Capture the cell that displays the provided text and extract its [x, y] central coordinate. 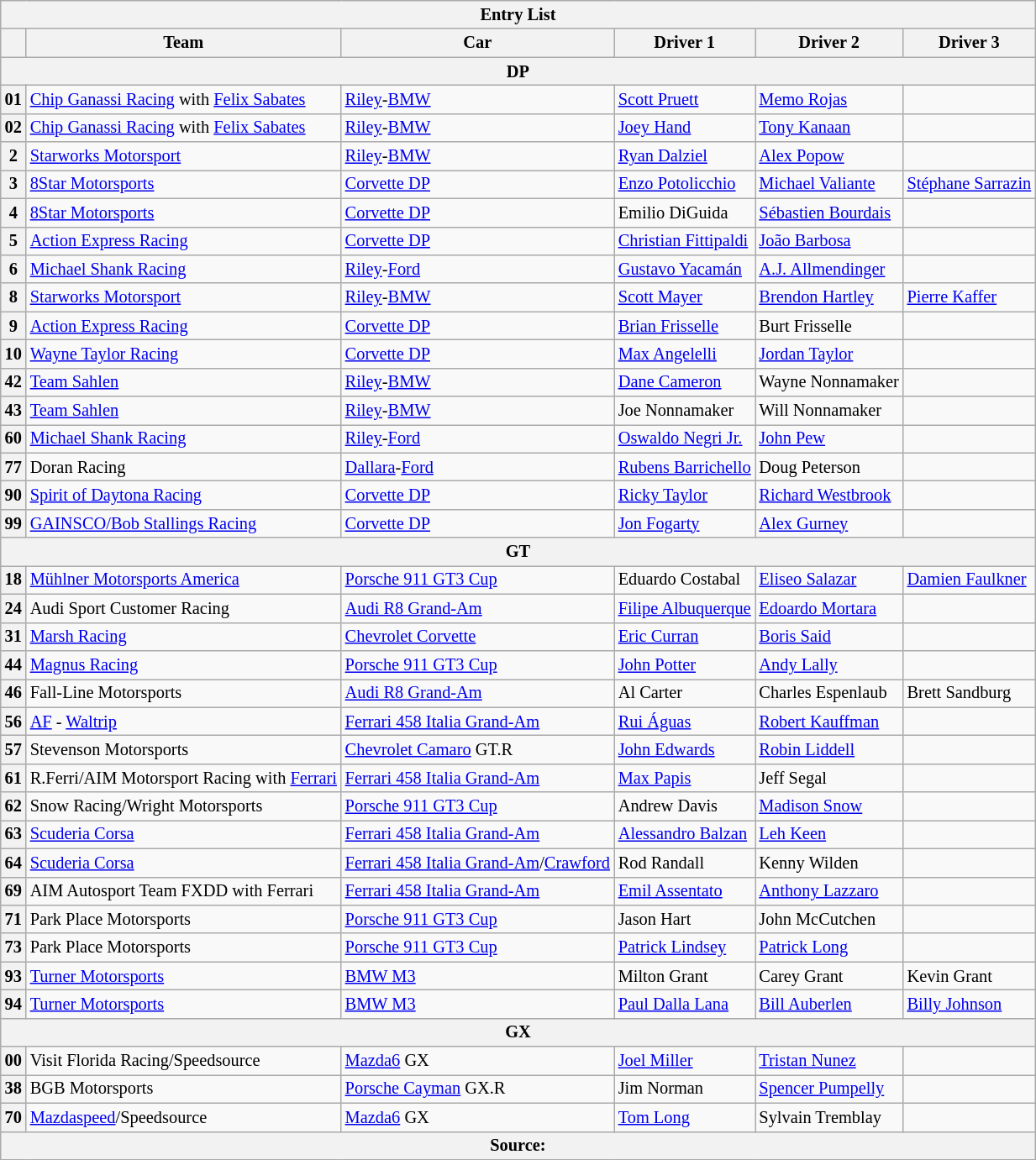
Enzo Potolicchio [685, 184]
Madison Snow [828, 806]
Wayne Taylor Racing [183, 354]
Patrick Long [828, 947]
Jim Norman [685, 1089]
AF - Waltrip [183, 722]
Dane Cameron [685, 382]
24 [13, 608]
93 [13, 976]
Will Nonnamaker [828, 411]
Al Carter [685, 693]
Robert Kauffman [828, 722]
Eliseo Salazar [828, 580]
Porsche Cayman GX.R [477, 1089]
Mühlner Motorsports America [183, 580]
John Edwards [685, 749]
Brendon Hartley [828, 297]
Gustavo Yacamán [685, 269]
99 [13, 523]
Burt Frisselle [828, 326]
Rubens Barrichello [685, 467]
Chevrolet Camaro GT.R [477, 749]
Robin Liddell [828, 749]
Spirit of Daytona Racing [183, 495]
Source: [518, 1146]
Joe Nonnamaker [685, 411]
Charles Espenlaub [828, 693]
01 [13, 99]
18 [13, 580]
Entry List [518, 14]
Tom Long [685, 1117]
Alex Popow [828, 156]
71 [13, 919]
Eduardo Costabal [685, 580]
94 [13, 1004]
42 [13, 382]
Michael Valiante [828, 184]
Audi Sport Customer Racing [183, 608]
Driver 1 [685, 43]
4 [13, 213]
Wayne Nonnamaker [828, 382]
Rui Águas [685, 722]
Ricky Taylor [685, 495]
2 [13, 156]
GX [518, 1032]
6 [13, 269]
Kevin Grant [970, 976]
90 [13, 495]
Max Angelelli [685, 354]
Rod Randall [685, 863]
Stéphane Sarrazin [970, 184]
Mazdaspeed/Speedsource [183, 1117]
Edoardo Mortara [828, 608]
Carey Grant [828, 976]
AIM Autosport Team FXDD with Ferrari [183, 891]
Snow Racing/Wright Motorsports [183, 806]
Visit Florida Racing/Speedsource [183, 1061]
GAINSCO/Bob Stallings Racing [183, 523]
Damien Faulkner [970, 580]
Joey Hand [685, 128]
9 [13, 326]
00 [13, 1061]
56 [13, 722]
Pierre Kaffer [970, 297]
Scott Mayer [685, 297]
77 [13, 467]
Scott Pruett [685, 99]
Dallara-Ford [477, 467]
Jon Fogarty [685, 523]
Oswaldo Negri Jr. [685, 438]
Stevenson Motorsports [183, 749]
Jason Hart [685, 919]
Ferrari 458 Italia Grand-Am/Crawford [477, 863]
Leh Keen [828, 834]
43 [13, 411]
Emilio DiGuida [685, 213]
Andrew Davis [685, 806]
Boris Said [828, 637]
Driver 3 [970, 43]
Filipe Albuquerque [685, 608]
70 [13, 1117]
Fall-Line Motorsports [183, 693]
38 [13, 1089]
Spencer Pumpelly [828, 1089]
DP [518, 71]
5 [13, 241]
Doran Racing [183, 467]
31 [13, 637]
64 [13, 863]
John McCutchen [828, 919]
Milton Grant [685, 976]
BGB Motorsports [183, 1089]
Patrick Lindsey [685, 947]
Magnus Racing [183, 664]
73 [13, 947]
Alessandro Balzan [685, 834]
GT [518, 552]
Doug Peterson [828, 467]
Paul Dalla Lana [685, 1004]
8 [13, 297]
63 [13, 834]
Sébastien Bourdais [828, 213]
Kenny Wilden [828, 863]
Brett Sandburg [970, 693]
57 [13, 749]
44 [13, 664]
John Pew [828, 438]
Memo Rojas [828, 99]
Brian Frisselle [685, 326]
62 [13, 806]
Sylvain Tremblay [828, 1117]
Team [183, 43]
Marsh Racing [183, 637]
Joel Miller [685, 1061]
Andy Lally [828, 664]
Tristan Nunez [828, 1061]
A.J. Allmendinger [828, 269]
3 [13, 184]
Chevrolet Corvette [477, 637]
Car [477, 43]
Bill Auberlen [828, 1004]
60 [13, 438]
69 [13, 891]
Billy Johnson [970, 1004]
Jeff Segal [828, 778]
Alex Gurney [828, 523]
10 [13, 354]
Driver 2 [828, 43]
46 [13, 693]
Christian Fittipaldi [685, 241]
Anthony Lazzaro [828, 891]
Richard Westbrook [828, 495]
Eric Curran [685, 637]
Emil Assentato [685, 891]
Tony Kanaan [828, 128]
João Barbosa [828, 241]
R.Ferri/AIM Motorsport Racing with Ferrari [183, 778]
Max Papis [685, 778]
Ryan Dalziel [685, 156]
Jordan Taylor [828, 354]
61 [13, 778]
02 [13, 128]
John Potter [685, 664]
